For the text-containing cell, return its midpoint in (X, Y) coordinate format. 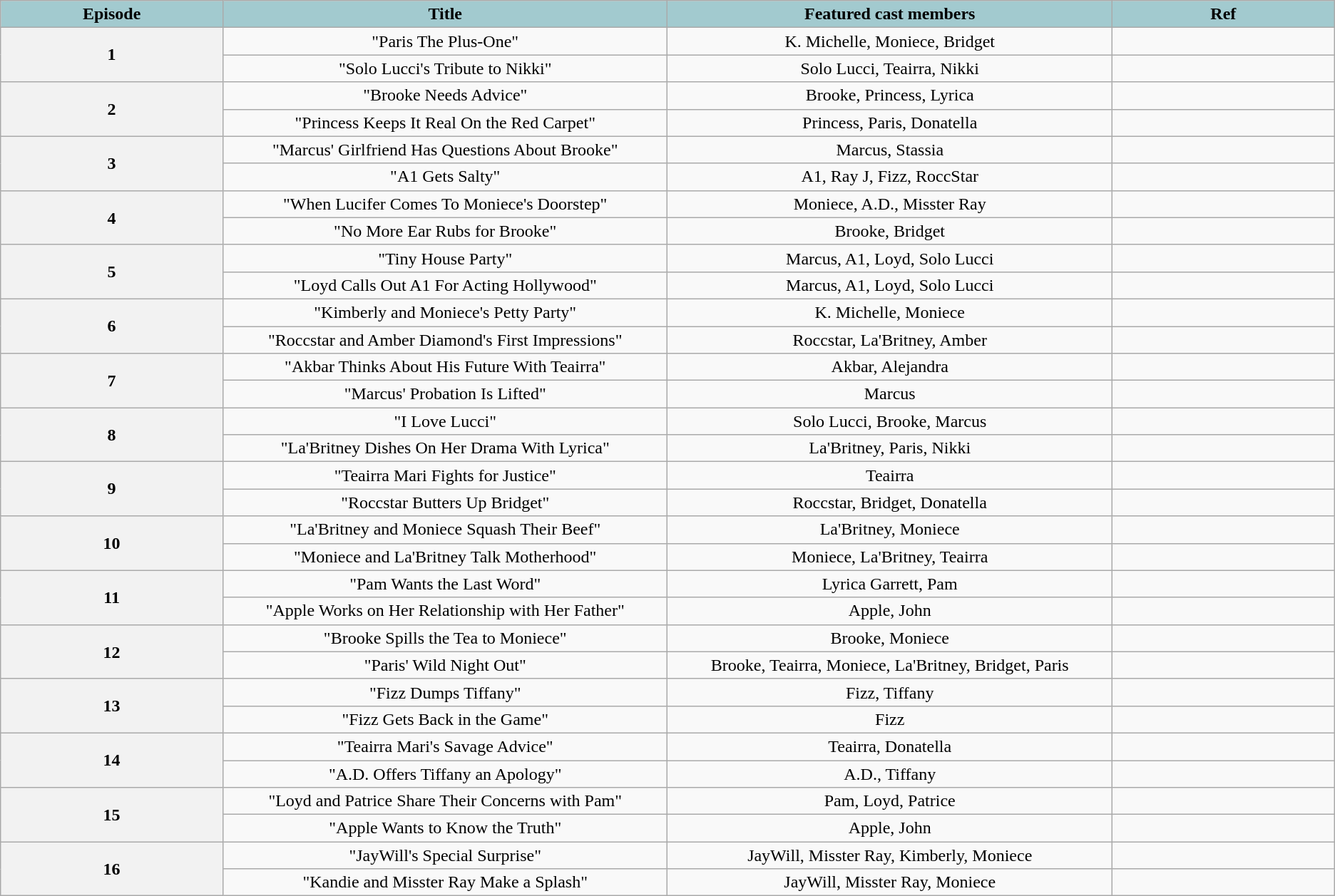
"Kandie and Misster Ray Make a Splash" (445, 882)
Marcus (890, 394)
Roccstar, La'Britney, Amber (890, 340)
Roccstar, Bridget, Donatella (890, 503)
Solo Lucci, Teairra, Nikki (890, 68)
Brooke, Teairra, Moniece, La'Britney, Bridget, Paris (890, 665)
"Akbar Thinks About His Future With Teairra" (445, 367)
"A.D. Offers Tiffany an Apology" (445, 773)
"La'Britney Dishes On Her Drama With Lyrica" (445, 448)
Brooke, Bridget (890, 231)
Teairra (890, 475)
15 (112, 815)
11 (112, 597)
Ref (1223, 14)
"Paris The Plus-One" (445, 41)
"A1 Gets Salty" (445, 177)
A.D., Tiffany (890, 773)
Pam, Loyd, Patrice (890, 801)
Moniece, La'Britney, Teairra (890, 557)
5 (112, 272)
Akbar, Alejandra (890, 367)
K. Michelle, Moniece (890, 312)
Fizz (890, 719)
"Teairra Mari's Savage Advice" (445, 746)
"Roccstar and Amber Diamond's First Impressions" (445, 340)
"Fizz Gets Back in the Game" (445, 719)
"Moniece and La'Britney Talk Motherhood" (445, 557)
Title (445, 14)
1 (112, 55)
"Pam Wants the Last Word" (445, 584)
"Princess Keeps It Real On the Red Carpet" (445, 123)
La'Britney, Paris, Nikki (890, 448)
6 (112, 326)
Featured cast members (890, 14)
"Kimberly and Moniece's Petty Party" (445, 312)
7 (112, 381)
La'Britney, Moniece (890, 530)
8 (112, 435)
"Teairra Mari Fights for Justice" (445, 475)
"When Lucifer Comes To Moniece's Doorstep" (445, 204)
"La'Britney and Moniece Squash Their Beef" (445, 530)
9 (112, 489)
"Paris' Wild Night Out" (445, 665)
"Brooke Needs Advice" (445, 96)
13 (112, 706)
"No More Ear Rubs for Brooke" (445, 231)
JayWill, Misster Ray, Moniece (890, 882)
Brooke, Moniece (890, 638)
4 (112, 217)
A1, Ray J, Fizz, RoccStar (890, 177)
"Tiny House Party" (445, 258)
Princess, Paris, Donatella (890, 123)
Lyrica Garrett, Pam (890, 584)
"Fizz Dumps Tiffany" (445, 692)
14 (112, 760)
"Roccstar Butters Up Bridget" (445, 503)
3 (112, 163)
Teairra, Donatella (890, 746)
"Marcus' Girlfriend Has Questions About Brooke" (445, 150)
"Brooke Spills the Tea to Moniece" (445, 638)
Moniece, A.D., Misster Ray (890, 204)
"Apple Wants to Know the Truth" (445, 828)
16 (112, 869)
Episode (112, 14)
K. Michelle, Moniece, Bridget (890, 41)
"I Love Lucci" (445, 421)
"Loyd Calls Out A1 For Acting Hollywood" (445, 285)
Brooke, Princess, Lyrica (890, 96)
"JayWill's Special Surprise" (445, 855)
12 (112, 652)
2 (112, 109)
"Loyd and Patrice Share Their Concerns with Pam" (445, 801)
10 (112, 543)
Marcus, Stassia (890, 150)
Solo Lucci, Brooke, Marcus (890, 421)
"Marcus' Probation Is Lifted" (445, 394)
JayWill, Misster Ray, Kimberly, Moniece (890, 855)
"Apple Works on Her Relationship with Her Father" (445, 611)
Fizz, Tiffany (890, 692)
"Solo Lucci's Tribute to Nikki" (445, 68)
